For the text-containing cell, return its midpoint in [X, Y] coordinate format. 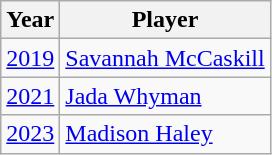
2023 [30, 134]
Savannah McCaskill [165, 58]
Jada Whyman [165, 96]
2021 [30, 96]
Player [165, 20]
Year [30, 20]
Madison Haley [165, 134]
2019 [30, 58]
